Capture the cell that displays the provided text and extract its [x, y] central coordinate. 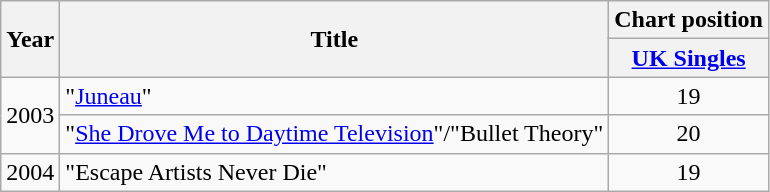
2003 [30, 115]
UK Singles [689, 58]
2004 [30, 172]
"Juneau" [334, 96]
Chart position [689, 20]
"Escape Artists Never Die" [334, 172]
20 [689, 134]
Year [30, 39]
Title [334, 39]
"She Drove Me to Daytime Television"/"Bullet Theory" [334, 134]
